Capture the cell that displays the provided text and extract its [X, Y] central coordinate. 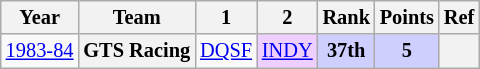
DQSF [226, 51]
Team [136, 17]
5 [407, 51]
37th [346, 51]
Year [40, 17]
Rank [346, 17]
INDY [288, 51]
1983-84 [40, 51]
Ref [459, 17]
Points [407, 17]
GTS Racing [136, 51]
2 [288, 17]
1 [226, 17]
